Output the (X, Y) coordinate of the center of the cell containing the given text.  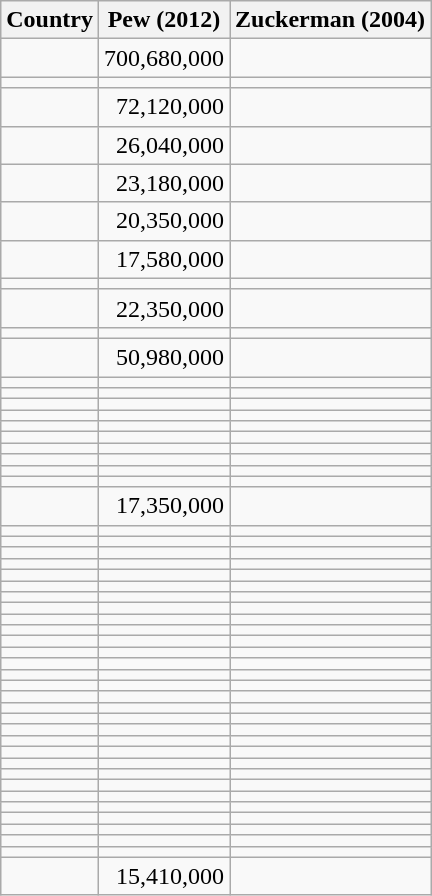
Country (50, 20)
72,120,000 (164, 107)
Pew (2012) (164, 20)
23,180,000 (164, 183)
700,680,000 (164, 58)
26,040,000 (164, 145)
15,410,000 (164, 876)
Zuckerman (2004) (330, 20)
50,980,000 (164, 357)
17,580,000 (164, 259)
17,350,000 (164, 506)
20,350,000 (164, 221)
22,350,000 (164, 308)
